Provide the (x, y) coordinate of the cell's center where the given text is located.  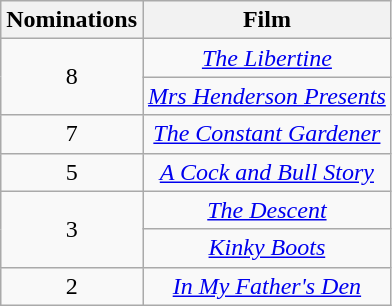
Film (266, 20)
In My Father's Den (266, 286)
Mrs Henderson Presents (266, 96)
A Cock and Bull Story (266, 172)
7 (72, 134)
The Constant Gardener (266, 134)
5 (72, 172)
8 (72, 77)
The Descent (266, 210)
The Libertine (266, 58)
3 (72, 229)
2 (72, 286)
Nominations (72, 20)
Kinky Boots (266, 248)
